Extract the (x, y) coordinate from the center of the cell holding the provided text.  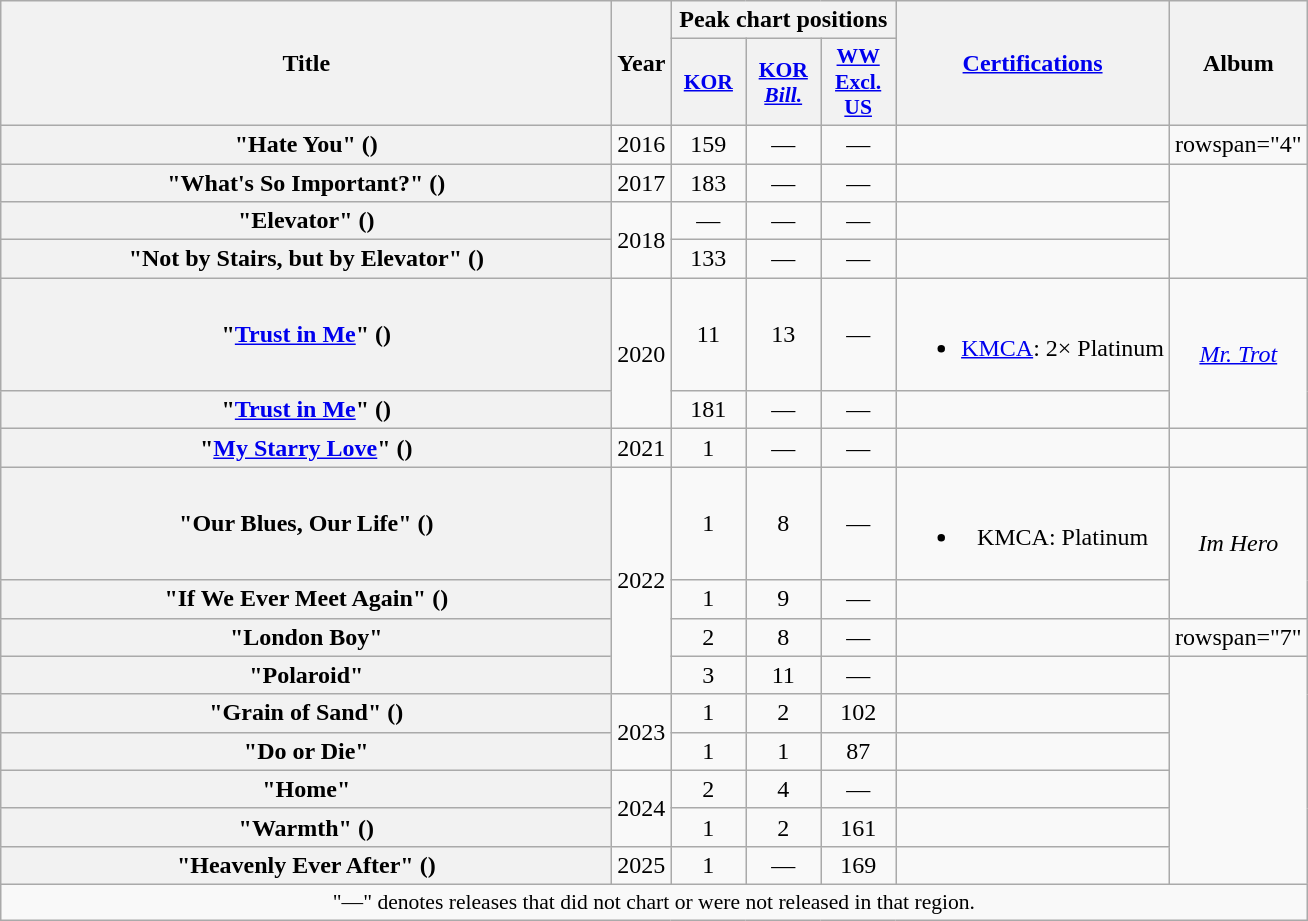
2021 (642, 448)
"Polaroid" (306, 675)
"Grain of Sand" () (306, 713)
KOR (708, 82)
"Not by Stairs, but by Elevator" () (306, 259)
2023 (642, 732)
9 (784, 599)
KMCA: Platinum (1033, 524)
102 (858, 713)
2020 (642, 354)
rowspan="7" (1239, 637)
"If We Ever Meet Again" () (306, 599)
133 (708, 259)
"Heavenly Ever After" () (306, 865)
2018 (642, 240)
181 (708, 410)
4 (784, 789)
KMCA: 2× Platinum (1033, 334)
Peak chart positions (784, 20)
"What's So Important?" () (306, 183)
169 (858, 865)
2022 (642, 580)
Im Hero (1239, 542)
2025 (642, 865)
"Elevator" () (306, 221)
"Home" (306, 789)
Album (1239, 64)
"Do or Die" (306, 751)
2016 (642, 144)
Mr. Trot (1239, 354)
Certifications (1033, 64)
13 (784, 334)
Title (306, 64)
Year (642, 64)
87 (858, 751)
2024 (642, 808)
"Hate You" () (306, 144)
3 (708, 675)
159 (708, 144)
"—" denotes releases that did not chart or were not released in that region. (654, 902)
"Warmth" () (306, 827)
161 (858, 827)
2017 (642, 183)
"Our Blues, Our Life" () (306, 524)
KORBill. (784, 82)
183 (708, 183)
"My Starry Love" () (306, 448)
rowspan="4" (1239, 144)
"London Boy" (306, 637)
WWExcl. US (858, 82)
